Output the [x, y] coordinate of the center of the cell containing the given text.  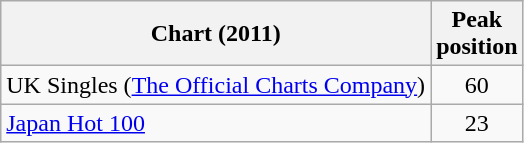
Chart (2011) [216, 34]
60 [477, 85]
Japan Hot 100 [216, 123]
23 [477, 123]
Peakposition [477, 34]
UK Singles (The Official Charts Company) [216, 85]
